Provide the [x, y] coordinate of the cell's center where the given text is located.  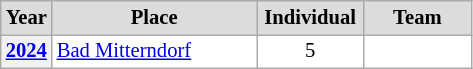
Bad Mitterndorf [154, 51]
Team [418, 17]
2024 [26, 51]
Year [26, 17]
5 [310, 51]
Individual [310, 17]
Place [154, 17]
